Return the (X, Y) coordinate for the center point of the cell that contains the specified text.  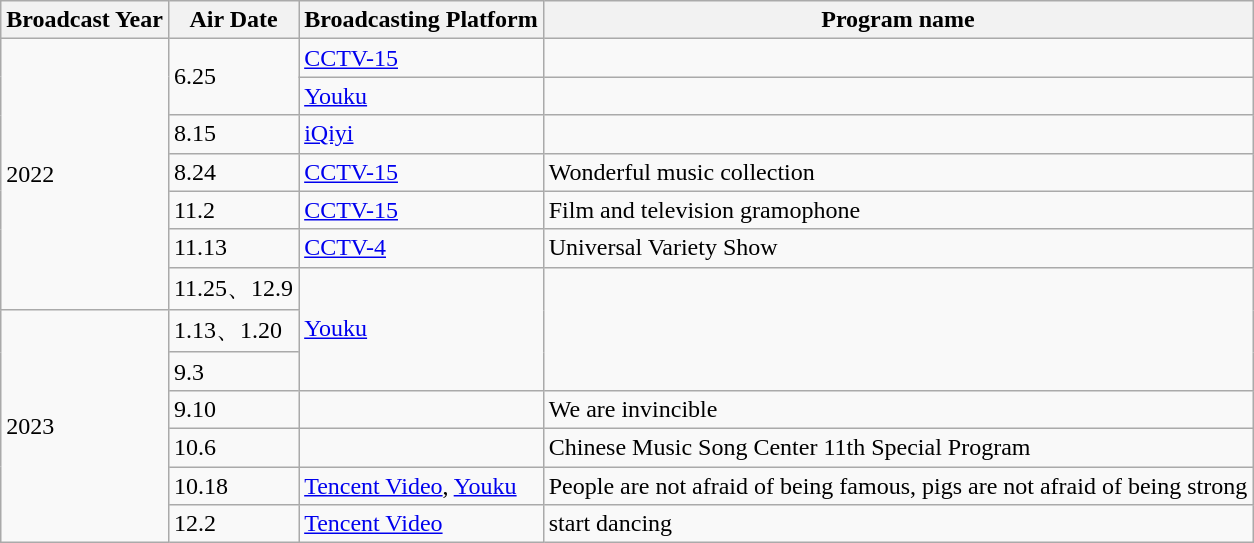
9.10 (233, 409)
People are not afraid of being famous, pigs are not afraid of being strong (898, 485)
Universal Variety Show (898, 248)
10.6 (233, 447)
6.25 (233, 77)
We are invincible (898, 409)
Wonderful music collection (898, 172)
Tencent Video, Youku (422, 485)
2022 (85, 174)
Chinese Music Song Center 11th Special Program (898, 447)
Broadcasting Platform (422, 20)
11.25、12.9 (233, 288)
8.15 (233, 134)
start dancing (898, 524)
Air Date (233, 20)
1.13、1.20 (233, 332)
8.24 (233, 172)
11.13 (233, 248)
iQiyi (422, 134)
2023 (85, 426)
Tencent Video (422, 524)
Broadcast Year (85, 20)
Film and television gramophone (898, 210)
9.3 (233, 371)
12.2 (233, 524)
10.18 (233, 485)
CCTV-4 (422, 248)
Program name (898, 20)
11.2 (233, 210)
